Detect which cell encompasses the target text, then output its [X, Y] center coordinate. 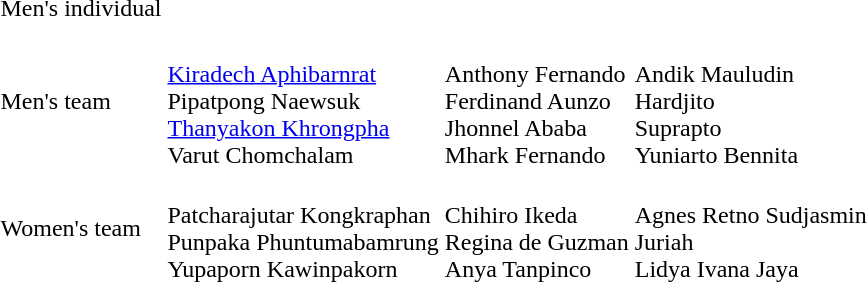
Anthony FernandoFerdinand AunzoJhonnel AbabaMhark Fernando [536, 101]
Kiradech AphibarnratPipatpong NaewsukThanyakon KhrongphaVarut Chomchalam [303, 101]
